Locate the cell with the specified text and output its [X, Y] center coordinate. 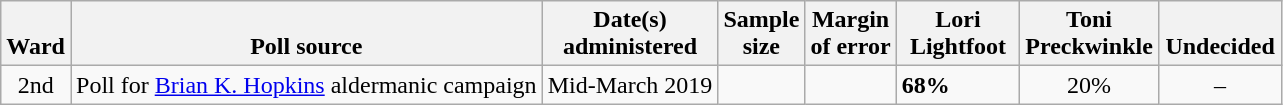
20% [1090, 85]
Samplesize [762, 34]
Marginof error [850, 34]
Ward [36, 34]
Undecided [1220, 34]
Date(s)administered [630, 34]
2nd [36, 85]
68% [958, 85]
Poll source [306, 34]
– [1220, 85]
Poll for Brian K. Hopkins aldermanic campaign [306, 85]
LoriLightfoot [958, 34]
ToniPreckwinkle [1090, 34]
Mid-March 2019 [630, 85]
